Return the (X, Y) coordinate for the center point of the cell that contains the specified text.  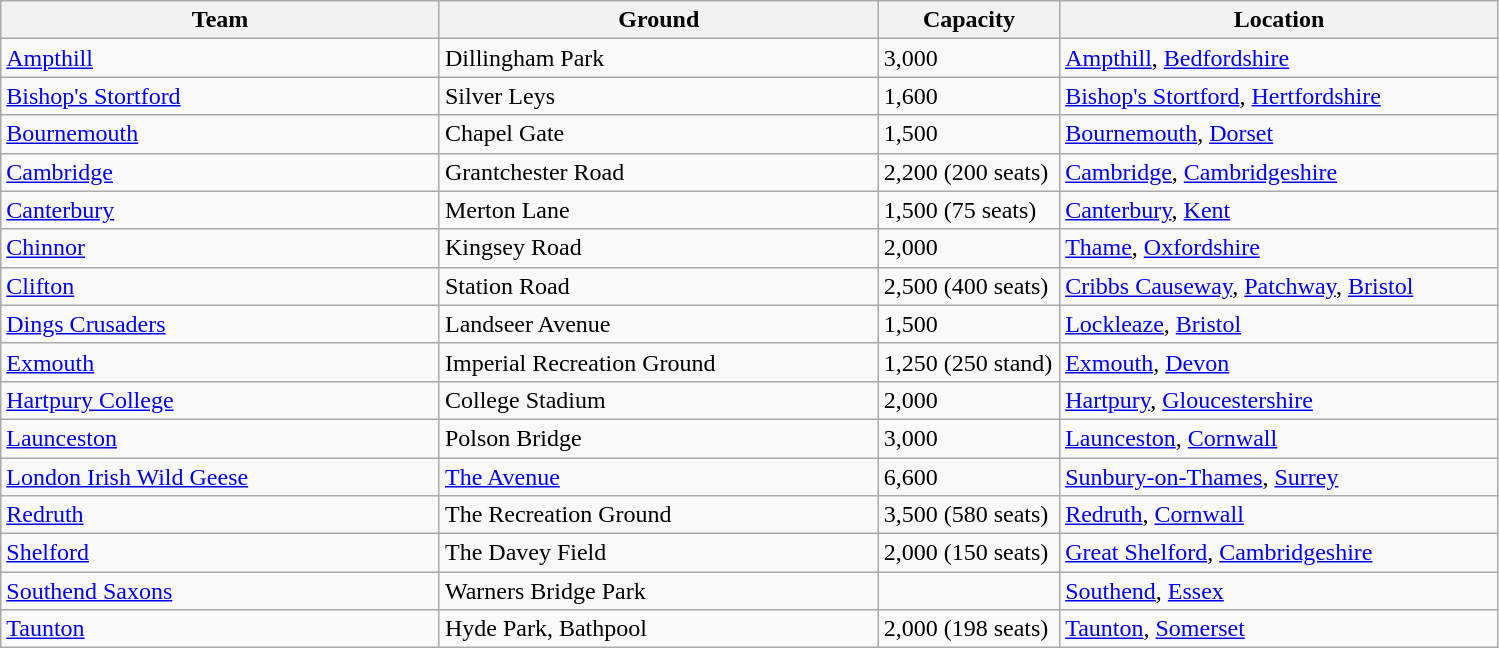
Grantchester Road (658, 172)
Taunton (220, 629)
Location (1280, 20)
Exmouth (220, 362)
Cambridge (220, 172)
3,500 (580 seats) (969, 515)
Chinnor (220, 248)
Station Road (658, 286)
Launceston, Cornwall (1280, 438)
The Recreation Ground (658, 515)
Launceston (220, 438)
College Stadium (658, 400)
Shelford (220, 553)
Capacity (969, 20)
Ampthill, Bedfordshire (1280, 58)
Hartpury College (220, 400)
London Irish Wild Geese (220, 477)
Thame, Oxfordshire (1280, 248)
Redruth (220, 515)
1,600 (969, 96)
Bishop's Stortford, Hertfordshire (1280, 96)
Hyde Park, Bathpool (658, 629)
2,200 (200 seats) (969, 172)
Ampthill (220, 58)
Clifton (220, 286)
Canterbury (220, 210)
Cambridge, Cambridgeshire (1280, 172)
6,600 (969, 477)
Landseer Avenue (658, 324)
Lockleaze, Bristol (1280, 324)
Taunton, Somerset (1280, 629)
Silver Leys (658, 96)
Southend Saxons (220, 591)
Bishop's Stortford (220, 96)
2,000 (150 seats) (969, 553)
Imperial Recreation Ground (658, 362)
1,250 (250 stand) (969, 362)
Great Shelford, Cambridgeshire (1280, 553)
Merton Lane (658, 210)
Sunbury-on-Thames, Surrey (1280, 477)
Southend, Essex (1280, 591)
Warners Bridge Park (658, 591)
Hartpury, Gloucestershire (1280, 400)
Dillingham Park (658, 58)
Cribbs Causeway, Patchway, Bristol (1280, 286)
Team (220, 20)
Bournemouth (220, 134)
The Avenue (658, 477)
The Davey Field (658, 553)
Dings Crusaders (220, 324)
Kingsey Road (658, 248)
Chapel Gate (658, 134)
Redruth, Cornwall (1280, 515)
1,500 (75 seats) (969, 210)
Exmouth, Devon (1280, 362)
2,500 (400 seats) (969, 286)
Bournemouth, Dorset (1280, 134)
2,000 (198 seats) (969, 629)
Canterbury, Kent (1280, 210)
Polson Bridge (658, 438)
Ground (658, 20)
